Extract the (X, Y) coordinate from the center of the cell holding the provided text.  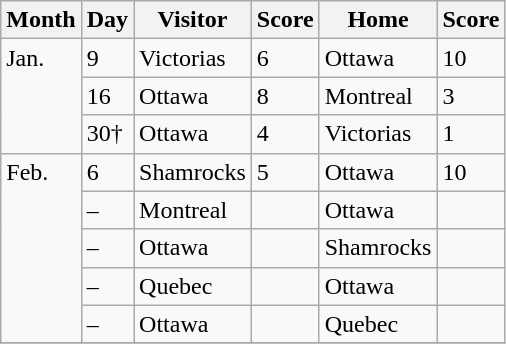
5 (285, 172)
Home (378, 20)
Jan. (41, 96)
9 (107, 58)
8 (285, 96)
Feb. (41, 248)
30† (107, 134)
Day (107, 20)
4 (285, 134)
Visitor (193, 20)
3 (471, 96)
16 (107, 96)
1 (471, 134)
Month (41, 20)
